Return [x, y] of the center of cell containing provided text 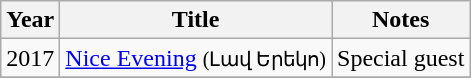
Title [196, 20]
Year [30, 20]
2017 [30, 58]
Notes [401, 20]
Nice Evening (Լավ Երեկո) [196, 58]
Special guest [401, 58]
